Find where the given text appears and provide that cell's center as (X, Y) coordinate. 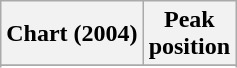
Peak position (189, 34)
Chart (2004) (72, 34)
